Locate the cell with the specified text and output its [x, y] center coordinate. 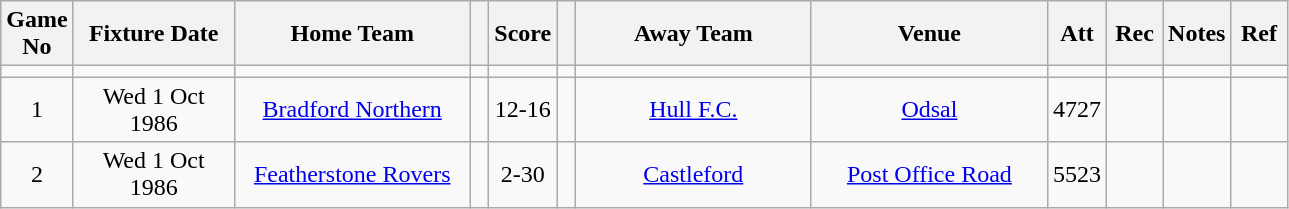
Hull F.C. [693, 110]
Att [1076, 34]
Notes [1197, 34]
Castleford [693, 174]
Fixture Date [154, 34]
Score [523, 34]
Odsal [929, 110]
12-16 [523, 110]
5523 [1076, 174]
4727 [1076, 110]
1 [37, 110]
Featherstone Rovers [352, 174]
2-30 [523, 174]
Post Office Road [929, 174]
Ref [1259, 34]
Bradford Northern [352, 110]
Home Team [352, 34]
Venue [929, 34]
Rec [1135, 34]
Game No [37, 34]
Away Team [693, 34]
2 [37, 174]
